Return the (x, y) coordinate for the center point of the cell that contains the specified text.  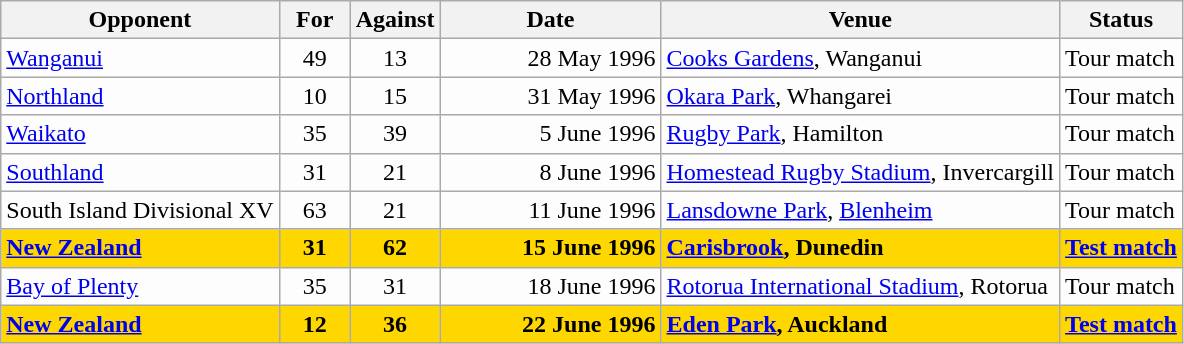
63 (314, 210)
Rotorua International Stadium, Rotorua (860, 286)
South Island Divisional XV (140, 210)
49 (314, 58)
18 June 1996 (550, 286)
62 (395, 248)
5 June 1996 (550, 134)
Waikato (140, 134)
Against (395, 20)
Wanganui (140, 58)
31 May 1996 (550, 96)
Rugby Park, Hamilton (860, 134)
Venue (860, 20)
10 (314, 96)
8 June 1996 (550, 172)
22 June 1996 (550, 324)
Status (1122, 20)
Date (550, 20)
Carisbrook, Dunedin (860, 248)
28 May 1996 (550, 58)
Opponent (140, 20)
13 (395, 58)
Homestead Rugby Stadium, Invercargill (860, 172)
Eden Park, Auckland (860, 324)
Lansdowne Park, Blenheim (860, 210)
39 (395, 134)
11 June 1996 (550, 210)
12 (314, 324)
15 (395, 96)
Northland (140, 96)
Okara Park, Whangarei (860, 96)
36 (395, 324)
Southland (140, 172)
For (314, 20)
Cooks Gardens, Wanganui (860, 58)
15 June 1996 (550, 248)
Bay of Plenty (140, 286)
